Provide the [x, y] coordinate of the cell's center where the given text is located.  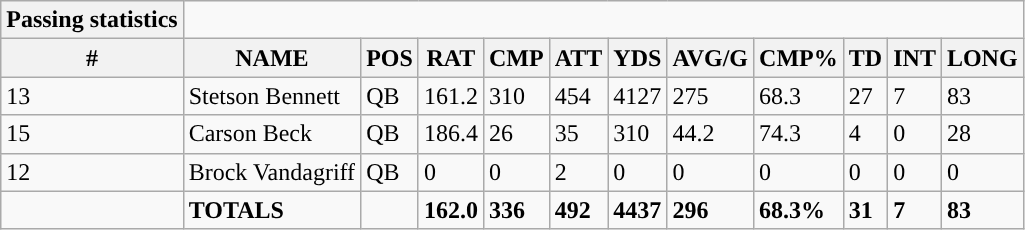
ATT [578, 58]
454 [578, 96]
74.3 [799, 134]
26 [516, 134]
13 [92, 96]
44.2 [710, 134]
275 [710, 96]
161.2 [450, 96]
INT [915, 58]
Passing statistics [92, 20]
12 [92, 172]
186.4 [450, 134]
28 [982, 134]
68.3% [799, 210]
15 [92, 134]
YDS [638, 58]
Stetson Bennett [272, 96]
27 [865, 96]
CMP [516, 58]
POS [390, 58]
336 [516, 210]
# [92, 58]
296 [710, 210]
NAME [272, 58]
2 [578, 172]
162.0 [450, 210]
LONG [982, 58]
AVG/G [710, 58]
4127 [638, 96]
31 [865, 210]
35 [578, 134]
4437 [638, 210]
Brock Vandagriff [272, 172]
Carson Beck [272, 134]
TOTALS [272, 210]
CMP% [799, 58]
TD [865, 58]
68.3 [799, 96]
4 [865, 134]
RAT [450, 58]
492 [578, 210]
